Identify which cell holds the provided text, then report its (X, Y) central coordinate. 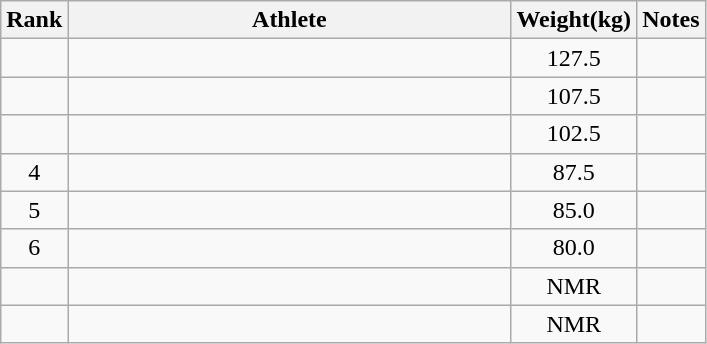
Notes (671, 20)
102.5 (574, 134)
80.0 (574, 248)
87.5 (574, 172)
127.5 (574, 58)
4 (34, 172)
Athlete (290, 20)
5 (34, 210)
6 (34, 248)
107.5 (574, 96)
85.0 (574, 210)
Weight(kg) (574, 20)
Rank (34, 20)
